Find where the given text appears and provide that cell's center as [x, y] coordinate. 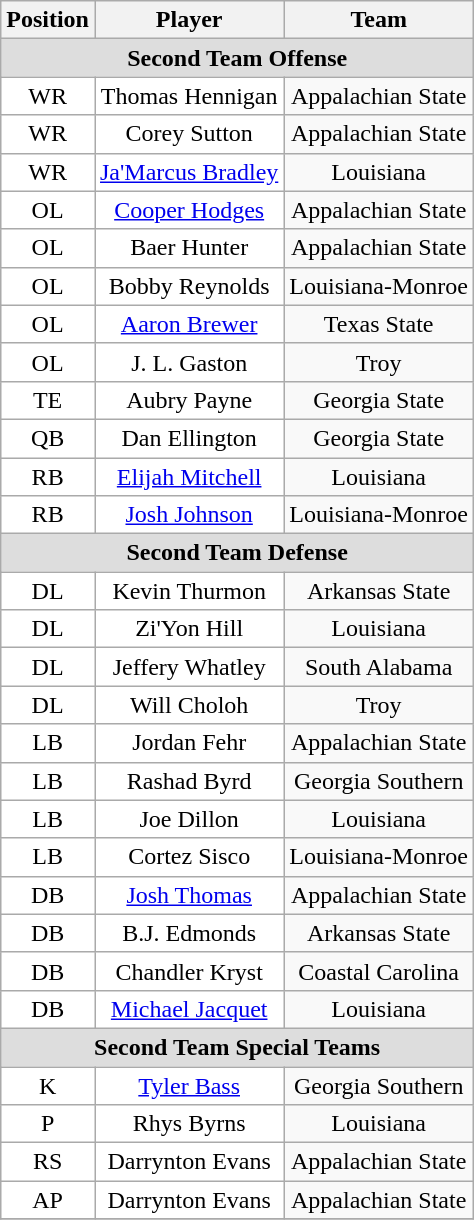
K [48, 1085]
Second Team Special Teams [238, 1047]
Cortez Sisco [188, 857]
J. L. Gaston [188, 362]
P [48, 1124]
Aaron Brewer [188, 324]
RS [48, 1162]
Chandler Kryst [188, 971]
Team [379, 20]
Coastal Carolina [379, 971]
Zi'Yon Hill [188, 629]
TE [48, 400]
Michael Jacquet [188, 1009]
Will Choloh [188, 705]
Second Team Offense [238, 58]
Rhys Byrns [188, 1124]
Bobby Reynolds [188, 286]
Position [48, 20]
QB [48, 438]
Second Team Defense [238, 553]
Jordan Fehr [188, 743]
Player [188, 20]
Rashad Byrd [188, 781]
Corey Sutton [188, 134]
Texas State [379, 324]
Jeffery Whatley [188, 667]
Kevin Thurmon [188, 591]
Elijah Mitchell [188, 477]
Aubry Payne [188, 400]
Cooper Hodges [188, 210]
Thomas Hennigan [188, 96]
Baer Hunter [188, 248]
Ja'Marcus Bradley [188, 172]
Joe Dillon [188, 819]
Tyler Bass [188, 1085]
B.J. Edmonds [188, 933]
AP [48, 1200]
Dan Ellington [188, 438]
Josh Thomas [188, 895]
Josh Johnson [188, 515]
South Alabama [379, 667]
